Identify which cell holds the provided text, then report its [x, y] central coordinate. 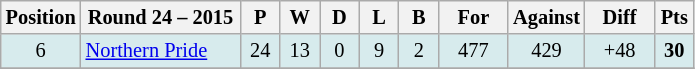
W [300, 17]
B [419, 17]
30 [674, 51]
Pts [674, 17]
+48 [620, 51]
24 [260, 51]
6 [41, 51]
L [379, 17]
Round 24 – 2015 [161, 17]
Position [41, 17]
0 [340, 51]
477 [474, 51]
2 [419, 51]
13 [300, 51]
D [340, 17]
Diff [620, 17]
For [474, 17]
429 [546, 51]
Against [546, 17]
P [260, 17]
9 [379, 51]
Northern Pride [161, 51]
